From the cell containing the given text, extract its center point as (X, Y) coordinate. 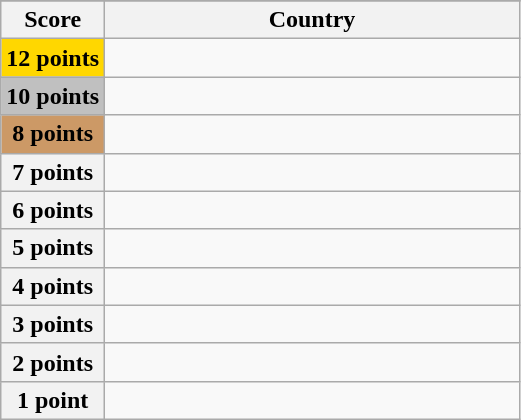
6 points (53, 210)
Score (53, 20)
4 points (53, 286)
5 points (53, 248)
Country (312, 20)
12 points (53, 58)
3 points (53, 324)
7 points (53, 172)
10 points (53, 96)
2 points (53, 362)
1 point (53, 400)
8 points (53, 134)
